Detect which cell encompasses the target text, then output its (x, y) center coordinate. 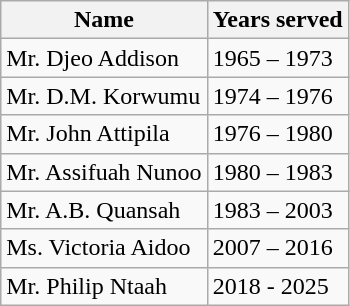
Mr. John Attipila (104, 134)
Mr. Assifuah Nunoo (104, 172)
Mr. Philip Ntaah (104, 286)
Ms. Victoria Aidoo (104, 248)
Mr. D.M. Korwumu (104, 96)
Mr. A.B. Quansah (104, 210)
Years served (278, 20)
Name (104, 20)
2007 – 2016 (278, 248)
1980 – 1983 (278, 172)
1965 – 1973 (278, 58)
2018 - 2025 (278, 286)
1976 – 1980 (278, 134)
1974 – 1976 (278, 96)
Mr. Djeo Addison (104, 58)
1983 – 2003 (278, 210)
